Locate the cell with the specified text and output its [x, y] center coordinate. 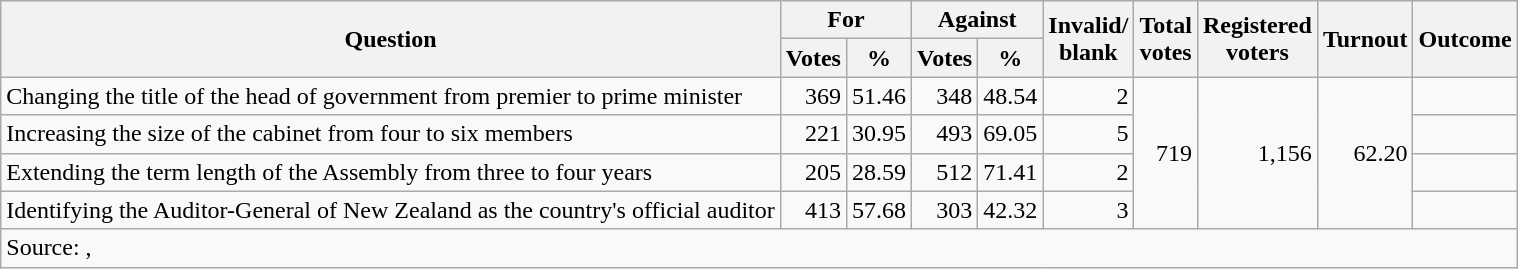
57.68 [878, 210]
348 [945, 96]
512 [945, 172]
Invalid/blank [1088, 39]
Question [391, 39]
48.54 [1010, 96]
Extending the term length of the Assembly from three to four years [391, 172]
Increasing the size of the cabinet from four to six members [391, 134]
51.46 [878, 96]
Turnout [1365, 39]
493 [945, 134]
Against [978, 20]
62.20 [1365, 153]
369 [813, 96]
205 [813, 172]
Source: , [760, 248]
30.95 [878, 134]
5 [1088, 134]
69.05 [1010, 134]
719 [1166, 153]
Identifying the Auditor-General of New Zealand as the country's official auditor [391, 210]
Outcome [1465, 39]
Registeredvoters [1257, 39]
1,156 [1257, 153]
71.41 [1010, 172]
Totalvotes [1166, 39]
3 [1088, 210]
42.32 [1010, 210]
28.59 [878, 172]
For [846, 20]
221 [813, 134]
303 [945, 210]
Changing the title of the head of government from premier to prime minister [391, 96]
413 [813, 210]
